From the cell containing the given text, extract its center point as [x, y] coordinate. 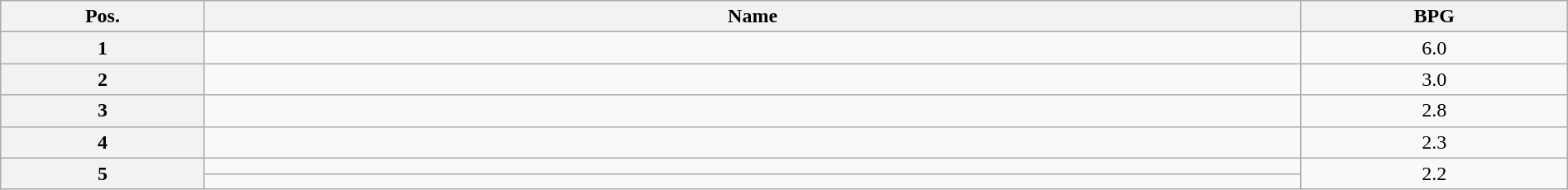
5 [103, 173]
2.2 [1434, 173]
BPG [1434, 17]
3.0 [1434, 79]
6.0 [1434, 48]
Pos. [103, 17]
2.8 [1434, 111]
4 [103, 142]
3 [103, 111]
1 [103, 48]
2.3 [1434, 142]
2 [103, 79]
Name [753, 17]
